Detect which cell encompasses the target text, then output its (x, y) center coordinate. 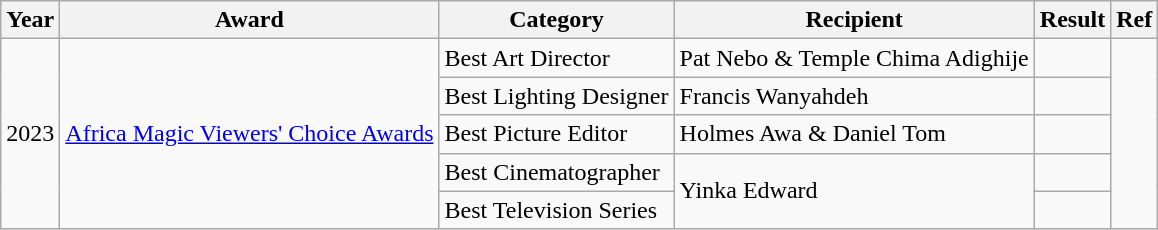
Result (1072, 20)
Best Cinematographer (556, 172)
Best Picture Editor (556, 134)
Category (556, 20)
Year (30, 20)
Francis Wanyahdeh (854, 96)
Pat Nebo & Temple Chima Adighije (854, 58)
Ref (1134, 20)
Best Television Series (556, 210)
Recipient (854, 20)
2023 (30, 134)
Best Lighting Designer (556, 96)
Africa Magic Viewers' Choice Awards (250, 134)
Holmes Awa & Daniel Tom (854, 134)
Award (250, 20)
Yinka Edward (854, 191)
Best Art Director (556, 58)
